Scan for the cell matching the given text and deliver its (X, Y) coordinate at center. 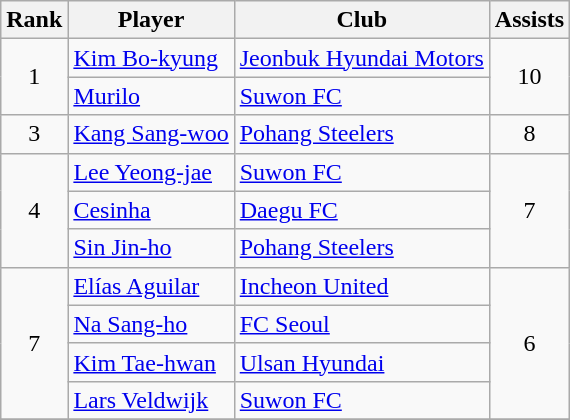
Kim Tae-hwan (151, 362)
Club (362, 20)
Murilo (151, 96)
Jeonbuk Hyundai Motors (362, 58)
1 (34, 77)
FC Seoul (362, 324)
6 (529, 343)
8 (529, 134)
Incheon United (362, 286)
Sin Jin-ho (151, 248)
Player (151, 20)
3 (34, 134)
10 (529, 77)
Assists (529, 20)
4 (34, 210)
Kim Bo-kyung (151, 58)
Kang Sang-woo (151, 134)
Daegu FC (362, 210)
Na Sang-ho (151, 324)
Lars Veldwijk (151, 400)
Cesinha (151, 210)
Ulsan Hyundai (362, 362)
Elías Aguilar (151, 286)
Rank (34, 20)
Lee Yeong-jae (151, 172)
